Search for the cell housing the specified text and yield its (x, y) center coordinate. 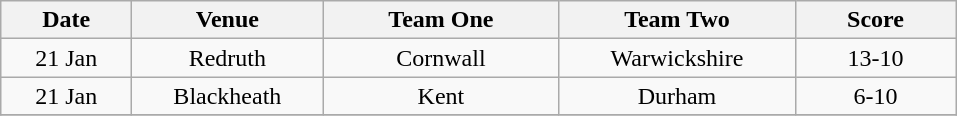
Redruth (228, 58)
Cornwall (441, 58)
Team Two (677, 20)
13-10 (876, 58)
Warwickshire (677, 58)
Blackheath (228, 96)
Score (876, 20)
Date (66, 20)
6-10 (876, 96)
Team One (441, 20)
Venue (228, 20)
Kent (441, 96)
Durham (677, 96)
